Locate the cell with the specified text and output its (X, Y) center coordinate. 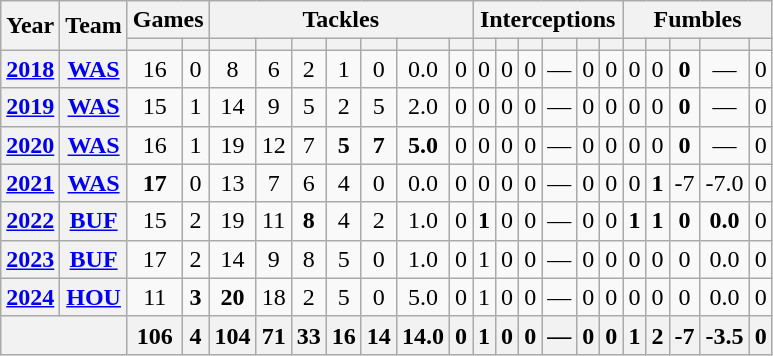
33 (308, 335)
2024 (30, 297)
106 (154, 335)
-7.0 (724, 183)
71 (274, 335)
Year (30, 26)
18 (274, 297)
Fumbles (698, 20)
104 (232, 335)
Games (168, 20)
2022 (30, 221)
2021 (30, 183)
Interceptions (547, 20)
13 (232, 183)
2019 (30, 107)
20 (232, 297)
3 (196, 297)
2020 (30, 145)
2.0 (422, 107)
Team (94, 26)
2018 (30, 69)
HOU (94, 297)
-3.5 (724, 335)
Tackles (340, 20)
14.0 (422, 335)
12 (274, 145)
2023 (30, 259)
